Capture the cell that displays the provided text and extract its (x, y) central coordinate. 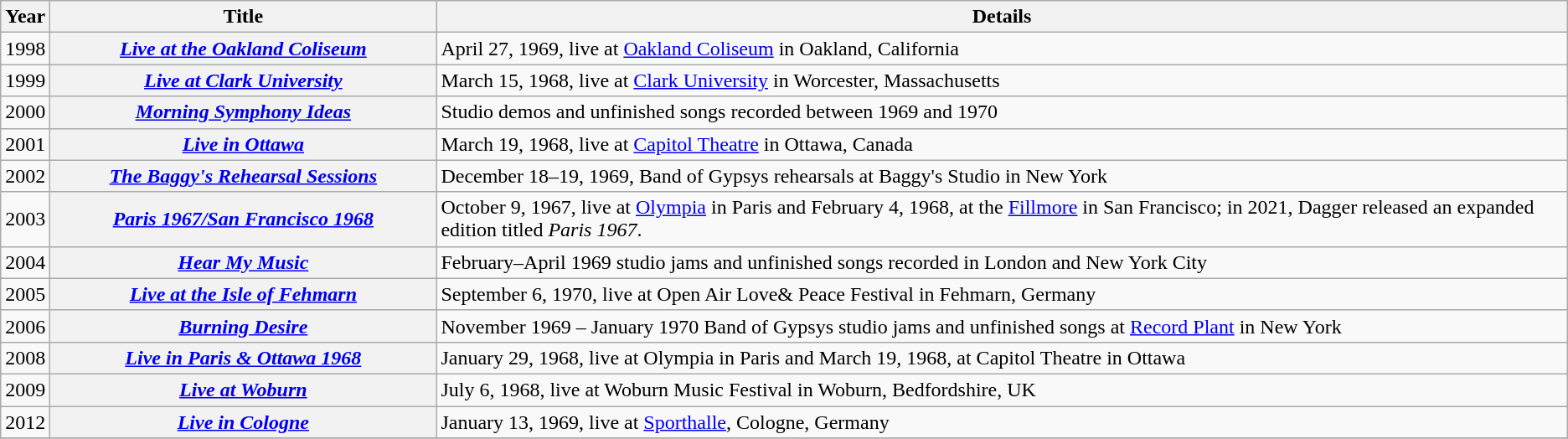
2008 (25, 358)
2002 (25, 176)
January 13, 1969, live at Sporthalle, Cologne, Germany (1002, 421)
December 18–19, 1969, Band of Gypsys rehearsals at Baggy's Studio in New York (1002, 176)
Paris 1967/San Francisco 1968 (243, 219)
Morning Symphony Ideas (243, 112)
Live at Clark University (243, 80)
2001 (25, 144)
January 29, 1968, live at Olympia in Paris and March 19, 1968, at Capitol Theatre in Ottawa (1002, 358)
1998 (25, 49)
Year (25, 17)
Live at the Isle of Fehmarn (243, 294)
March 19, 1968, live at Capitol Theatre in Ottawa, Canada (1002, 144)
February–April 1969 studio jams and unfinished songs recorded in London and New York City (1002, 262)
1999 (25, 80)
2003 (25, 219)
July 6, 1968, live at Woburn Music Festival in Woburn, Bedfordshire, UK (1002, 390)
November 1969 – January 1970 Band of Gypsys studio jams and unfinished songs at Record Plant in New York (1002, 326)
Live in Paris & Ottawa 1968 (243, 358)
Studio demos and unfinished songs recorded between 1969 and 1970 (1002, 112)
2006 (25, 326)
Details (1002, 17)
The Baggy's Rehearsal Sessions (243, 176)
2005 (25, 294)
September 6, 1970, live at Open Air Love& Peace Festival in Fehmarn, Germany (1002, 294)
2009 (25, 390)
Hear My Music (243, 262)
2012 (25, 421)
Burning Desire (243, 326)
2000 (25, 112)
March 15, 1968, live at Clark University in Worcester, Massachusetts (1002, 80)
Title (243, 17)
Live at the Oakland Coliseum (243, 49)
Live in Ottawa (243, 144)
2004 (25, 262)
Live at Woburn (243, 390)
Live in Cologne (243, 421)
April 27, 1969, live at Oakland Coliseum in Oakland, California (1002, 49)
